For the text-containing cell, return its midpoint in [x, y] coordinate format. 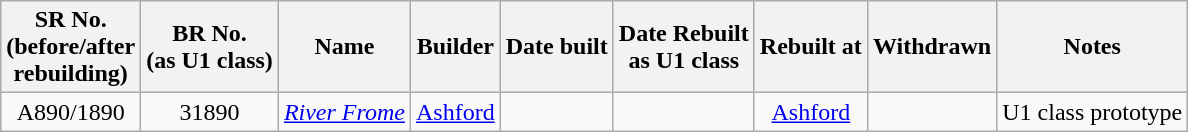
SR No. (before/afterrebuilding) [71, 47]
BR No.(as U1 class) [210, 47]
Withdrawn [932, 47]
Name [344, 47]
31890 [210, 112]
U1 class prototype [1092, 112]
A890/1890 [71, 112]
Date Rebuiltas U1 class [684, 47]
Notes [1092, 47]
Rebuilt at [810, 47]
Date built [556, 47]
Builder [455, 47]
River Frome [344, 112]
